Locate the cell with the specified text and output its [x, y] center coordinate. 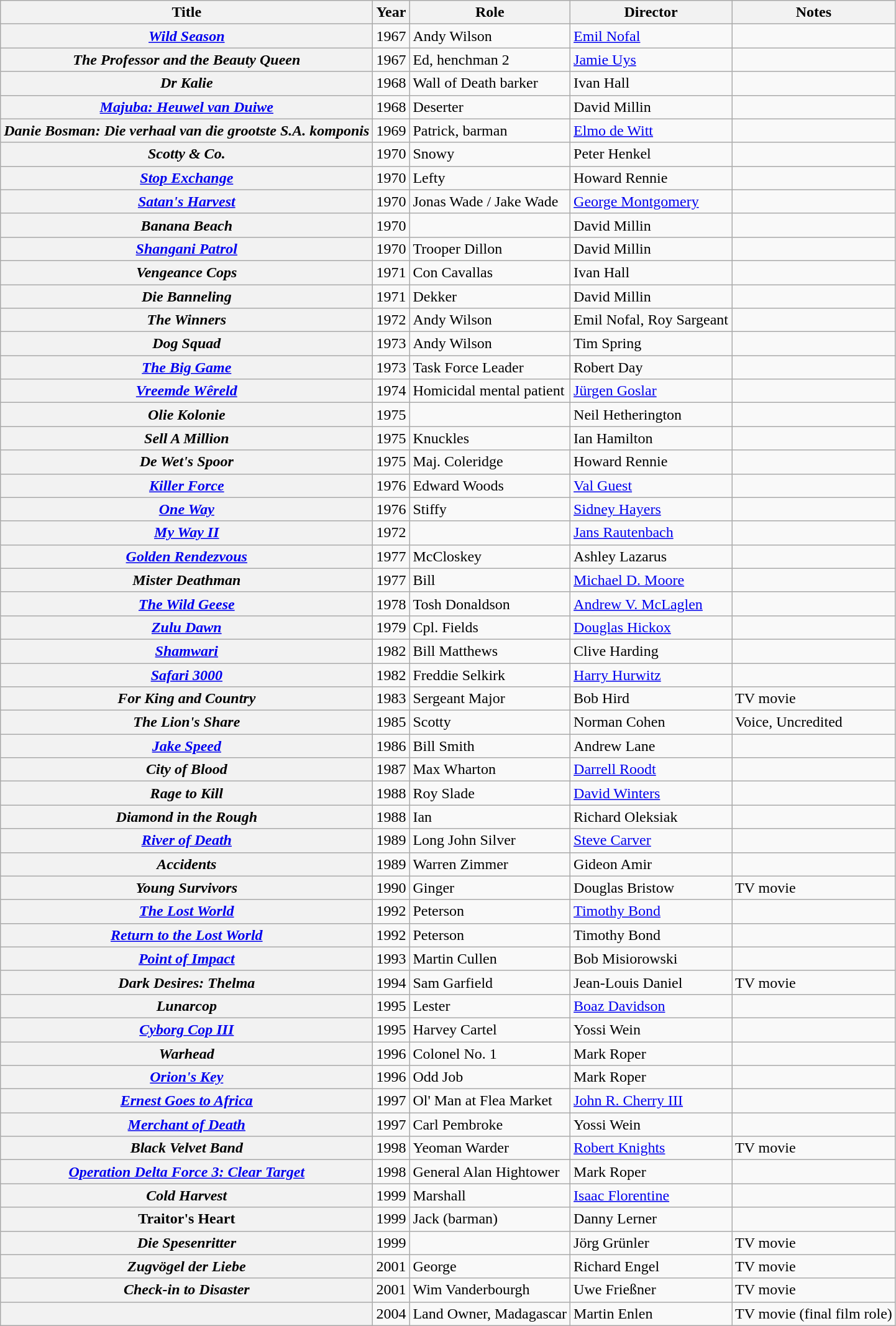
Roy Slade [490, 793]
Con Cavallas [490, 272]
Ginger [490, 888]
Cpl. Fields [490, 627]
Golden Rendezvous [186, 556]
Operation Delta Force 3: Clear Target [186, 1172]
Michael D. Moore [651, 580]
George Montgomery [651, 201]
Ian [490, 817]
Danie Bosman: Die verhaal van die grootste S.A. komponis [186, 131]
Rage to Kill [186, 793]
Sam Garfield [490, 982]
Sell A Million [186, 438]
Land Owner, Madagascar [490, 1314]
Die Banneling [186, 297]
Wild Season [186, 36]
Neil Hetherington [651, 415]
1985 [391, 722]
Dr Kalie [186, 83]
1974 [391, 391]
Andrew V. McLaglen [651, 604]
Elmo de Witt [651, 131]
Check-in to Disaster [186, 1290]
Snowy [490, 154]
Douglas Hickox [651, 627]
Jonas Wade / Jake Wade [490, 201]
Homicidal mental patient [490, 391]
1978 [391, 604]
Darrell Roodt [651, 770]
TV movie (final film role) [814, 1314]
Shangani Patrol [186, 249]
Ernest Goes to Africa [186, 1101]
Harvey Cartel [490, 1029]
Mister Deathman [186, 580]
The Lion's Share [186, 722]
Martin Enlen [651, 1314]
Diamond in the Rough [186, 817]
The Wild Geese [186, 604]
Bill Smith [490, 746]
Emil Nofal, Roy Sargeant [651, 320]
Black Velvet Band [186, 1148]
Norman Cohen [651, 722]
Val Guest [651, 486]
Peter Henkel [651, 154]
The Professor and the Beauty Queen [186, 60]
Clive Harding [651, 651]
David Winters [651, 793]
Task Force Leader [490, 367]
Carl Pembroke [490, 1125]
1969 [391, 131]
Deserter [490, 107]
2004 [391, 1314]
Stop Exchange [186, 178]
Zulu Dawn [186, 627]
Merchant of Death [186, 1125]
Steve Carver [651, 840]
Tosh Donaldson [490, 604]
Lester [490, 1006]
Scotty [490, 722]
The Big Game [186, 367]
Warhead [186, 1054]
McCloskey [490, 556]
Freddie Selkirk [490, 675]
Jürgen Goslar [651, 391]
Richard Engel [651, 1266]
Wim Vanderbourgh [490, 1290]
Safari 3000 [186, 675]
Richard Oleksiak [651, 817]
Tim Spring [651, 344]
Robert Knights [651, 1148]
Point of Impact [186, 959]
Dekker [490, 297]
Orion's Key [186, 1077]
Director [651, 12]
1994 [391, 982]
1986 [391, 746]
Warren Zimmer [490, 864]
Jean-Louis Daniel [651, 982]
Return to the Lost World [186, 935]
Traitor's Heart [186, 1219]
City of Blood [186, 770]
Emil Nofal [651, 36]
Uwe Frießner [651, 1290]
Odd Job [490, 1077]
Banana Beach [186, 225]
Robert Day [651, 367]
Lunarcop [186, 1006]
Voice, Uncredited [814, 722]
Dog Squad [186, 344]
Knuckles [490, 438]
Jamie Uys [651, 60]
Title [186, 12]
Jack (barman) [490, 1219]
One Way [186, 509]
Isaac Florentine [651, 1195]
Wall of Death barker [490, 83]
Douglas Bristow [651, 888]
Zugvögel der Liebe [186, 1266]
Patrick, barman [490, 131]
Bob Hird [651, 699]
Bill [490, 580]
Bob Misiorowski [651, 959]
Vreemde Wêreld [186, 391]
Jake Speed [186, 746]
Satan's Harvest [186, 201]
John R. Cherry III [651, 1101]
Colonel No. 1 [490, 1054]
Ian Hamilton [651, 438]
General Alan Hightower [490, 1172]
Ol' Man at Flea Market [490, 1101]
My Way II [186, 533]
The Winners [186, 320]
Boaz Davidson [651, 1006]
1979 [391, 627]
Olie Kolonie [186, 415]
Young Survivors [186, 888]
Die Spesenritter [186, 1243]
Scotty & Co. [186, 154]
1983 [391, 699]
Jörg Grünler [651, 1243]
Max Wharton [490, 770]
The Lost World [186, 911]
Jans Rautenbach [651, 533]
Gideon Amir [651, 864]
Year [391, 12]
River of Death [186, 840]
Danny Lerner [651, 1219]
Cyborg Cop III [186, 1029]
Notes [814, 12]
Dark Desires: Thelma [186, 982]
Bill Matthews [490, 651]
De Wet's Spoor [186, 462]
Ed, henchman 2 [490, 60]
Accidents [186, 864]
1993 [391, 959]
Vengeance Cops [186, 272]
Trooper Dillon [490, 249]
Andrew Lane [651, 746]
Edward Woods [490, 486]
Role [490, 12]
Marshall [490, 1195]
Shamwari [186, 651]
Lefty [490, 178]
Harry Hurwitz [651, 675]
Long John Silver [490, 840]
Majuba: Heuwel van Duiwe [186, 107]
Killer Force [186, 486]
Yeoman Warder [490, 1148]
Martin Cullen [490, 959]
Ashley Lazarus [651, 556]
1987 [391, 770]
George [490, 1266]
Stiffy [490, 509]
Maj. Coleridge [490, 462]
Sergeant Major [490, 699]
1990 [391, 888]
Cold Harvest [186, 1195]
Sidney Hayers [651, 509]
For King and Country [186, 699]
